Identify which cell holds the provided text, then report its (X, Y) central coordinate. 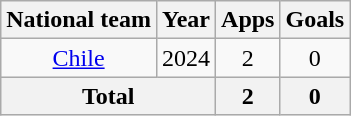
Chile (79, 58)
National team (79, 20)
Apps (248, 20)
Goals (315, 20)
2024 (186, 58)
Total (108, 96)
Year (186, 20)
